Pinpoint the cell where the given text exists, returning its [x, y] midpoint coordinate. 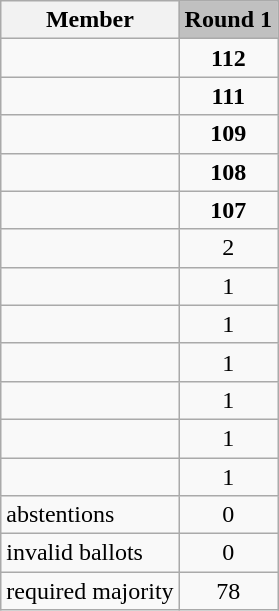
abstentions [90, 515]
107 [228, 210]
required majority [90, 591]
111 [228, 96]
Member [90, 20]
78 [228, 591]
108 [228, 172]
112 [228, 58]
109 [228, 134]
invalid ballots [90, 553]
2 [228, 248]
Round 1 [228, 20]
